Determine the (X, Y) coordinate at the center of the cell enclosing the given text.  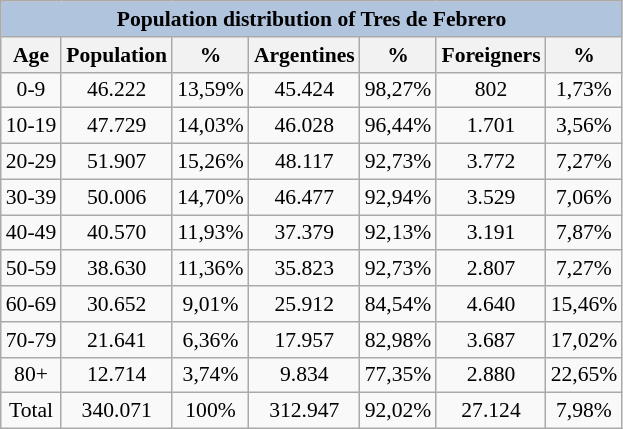
312.947 (304, 411)
802 (490, 90)
80+ (31, 375)
46.477 (304, 197)
15,46% (584, 304)
14,70% (210, 197)
27.124 (490, 411)
51.907 (116, 162)
340.071 (116, 411)
0-9 (31, 90)
40.570 (116, 233)
92,02% (398, 411)
48.117 (304, 162)
30-39 (31, 197)
17,02% (584, 340)
11,36% (210, 269)
3.191 (490, 233)
3.772 (490, 162)
37.379 (304, 233)
14,03% (210, 126)
Foreigners (490, 55)
82,98% (398, 340)
17.957 (304, 340)
47.729 (116, 126)
4.640 (490, 304)
Population (116, 55)
100% (210, 411)
35.823 (304, 269)
3.687 (490, 340)
84,54% (398, 304)
9,01% (210, 304)
60-69 (31, 304)
20-29 (31, 162)
77,35% (398, 375)
70-79 (31, 340)
Population distribution of Tres de Febrero (312, 19)
3,74% (210, 375)
15,26% (210, 162)
3.529 (490, 197)
25.912 (304, 304)
7,06% (584, 197)
Total (31, 411)
2.807 (490, 269)
40-49 (31, 233)
50.006 (116, 197)
96,44% (398, 126)
1,73% (584, 90)
2.880 (490, 375)
92,13% (398, 233)
Argentines (304, 55)
3,56% (584, 126)
30.652 (116, 304)
7,98% (584, 411)
21.641 (116, 340)
9.834 (304, 375)
7,87% (584, 233)
46.028 (304, 126)
1.701 (490, 126)
38.630 (116, 269)
98,27% (398, 90)
46.222 (116, 90)
50-59 (31, 269)
6,36% (210, 340)
45.424 (304, 90)
12.714 (116, 375)
Age (31, 55)
11,93% (210, 233)
22,65% (584, 375)
10-19 (31, 126)
92,94% (398, 197)
13,59% (210, 90)
